Search for the cell housing the specified text and yield its (x, y) center coordinate. 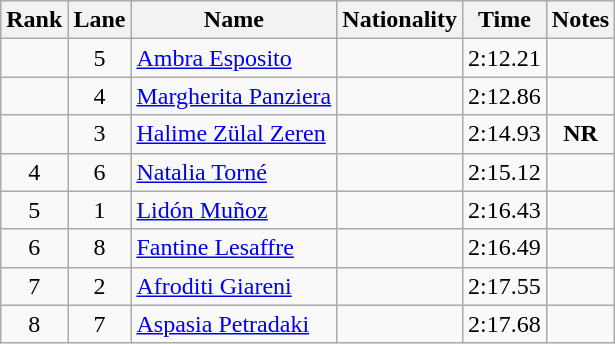
3 (100, 134)
Rank (34, 20)
2:12.86 (505, 96)
Nationality (400, 20)
2:16.43 (505, 210)
2:16.49 (505, 248)
Ambra Esposito (234, 58)
2 (100, 286)
1 (100, 210)
Halime Zülal Zeren (234, 134)
Aspasia Petradaki (234, 324)
Name (234, 20)
Natalia Torné (234, 172)
Lane (100, 20)
Afroditi Giareni (234, 286)
Lidón Muñoz (234, 210)
2:12.21 (505, 58)
2:17.68 (505, 324)
Time (505, 20)
NR (580, 134)
Margherita Panziera (234, 96)
2:14.93 (505, 134)
2:17.55 (505, 286)
Notes (580, 20)
Fantine Lesaffre (234, 248)
2:15.12 (505, 172)
